Provide the (x, y) coordinate of the cell's center where the given text is located.  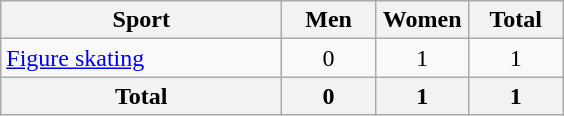
Men (329, 20)
Sport (142, 20)
Figure skating (142, 58)
Women (422, 20)
